Extract the (x, y) coordinate from the center of the cell holding the provided text.  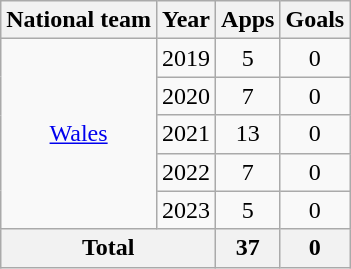
2022 (186, 172)
2020 (186, 96)
2019 (186, 58)
Year (186, 20)
2021 (186, 134)
Wales (79, 134)
37 (248, 248)
13 (248, 134)
Total (108, 248)
2023 (186, 210)
Goals (315, 20)
National team (79, 20)
Apps (248, 20)
